Detect which cell encompasses the target text, then output its [X, Y] center coordinate. 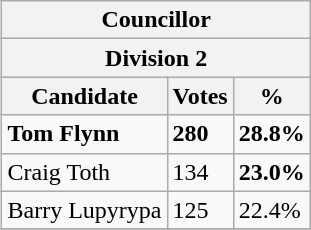
Tom Flynn [84, 134]
Councillor [156, 20]
125 [200, 210]
Votes [200, 96]
Craig Toth [84, 172]
23.0% [272, 172]
134 [200, 172]
22.4% [272, 210]
Division 2 [156, 58]
28.8% [272, 134]
% [272, 96]
280 [200, 134]
Candidate [84, 96]
Barry Lupyrypa [84, 210]
